Find where the given text appears and provide that cell's center as [X, Y] coordinate. 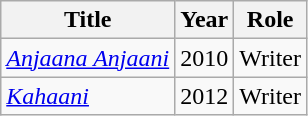
2012 [204, 96]
Title [88, 20]
2010 [204, 58]
Role [270, 20]
Kahaani [88, 96]
Year [204, 20]
Anjaana Anjaani [88, 58]
